Identify which cell holds the provided text, then report its (x, y) central coordinate. 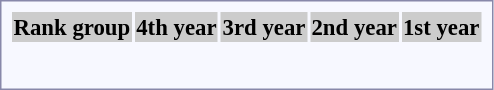
Rank group (72, 27)
3rd year (264, 27)
4th year (176, 27)
1st year (441, 27)
2nd year (354, 27)
